Provide the [X, Y] coordinate of the cell's center where the given text is located.  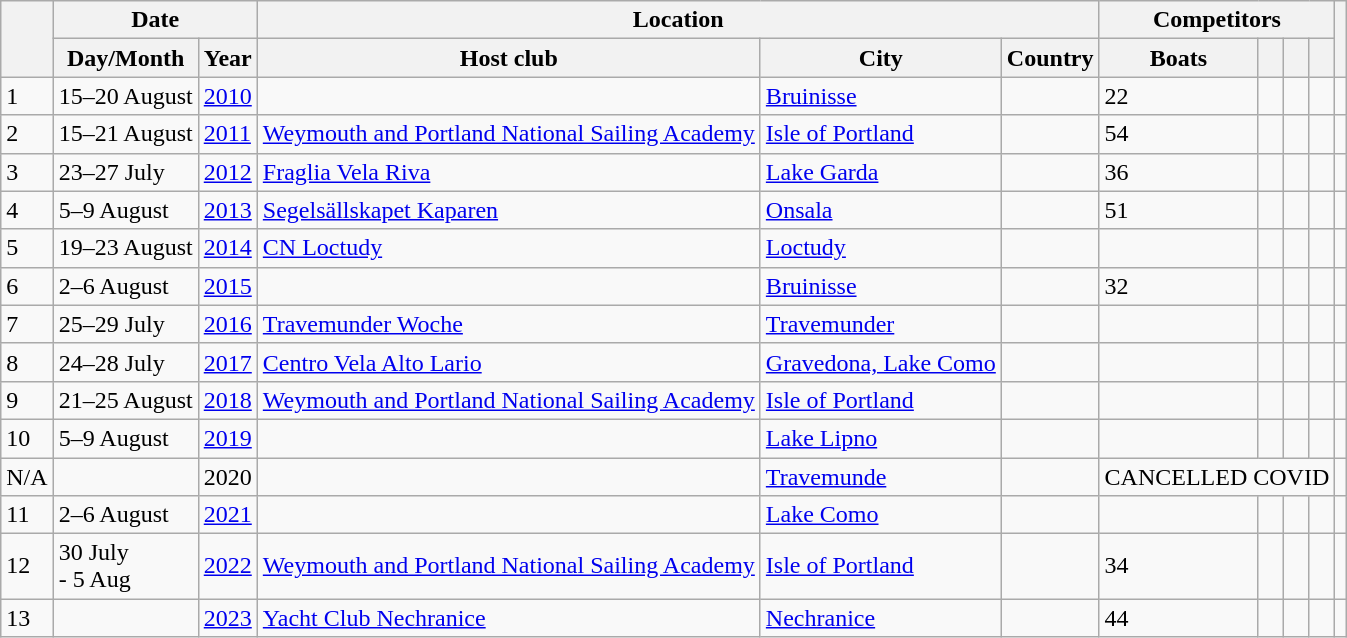
1 [27, 96]
2015 [228, 286]
2019 [228, 438]
Boats [1178, 58]
25–29 July [126, 324]
Yacht Club Nechranice [508, 618]
Fraglia Vela Riva [508, 172]
11 [27, 515]
Host club [508, 58]
19–23 August [126, 248]
2012 [228, 172]
Lake Garda [880, 172]
2020 [228, 477]
2016 [228, 324]
Travemunder Woche [508, 324]
City [880, 58]
Competitors [1217, 20]
Country [1050, 58]
2014 [228, 248]
2022 [228, 566]
3 [27, 172]
32 [1178, 286]
4 [27, 210]
15–20 August [126, 96]
34 [1178, 566]
2018 [228, 400]
CANCELLED COVID [1217, 477]
CN Loctudy [508, 248]
13 [27, 618]
51 [1178, 210]
21–25 August [126, 400]
54 [1178, 134]
2 [27, 134]
2010 [228, 96]
Nechranice [880, 618]
7 [27, 324]
15–21 August [126, 134]
23–27 July [126, 172]
36 [1178, 172]
Lake Lipno [880, 438]
2023 [228, 618]
2021 [228, 515]
Travemunde [880, 477]
Day/Month [126, 58]
24–28 July [126, 362]
30 July - 5 Aug [126, 566]
Onsala [880, 210]
N/A [27, 477]
Date [155, 20]
8 [27, 362]
Year [228, 58]
Travemunder [880, 324]
2011 [228, 134]
2017 [228, 362]
Segelsällskapet Kaparen [508, 210]
22 [1178, 96]
Loctudy [880, 248]
12 [27, 566]
Centro Vela Alto Lario [508, 362]
2013 [228, 210]
10 [27, 438]
6 [27, 286]
9 [27, 400]
5 [27, 248]
44 [1178, 618]
Gravedona, Lake Como [880, 362]
Lake Como [880, 515]
Location [678, 20]
